Locate the cell with the specified text and output its (X, Y) center coordinate. 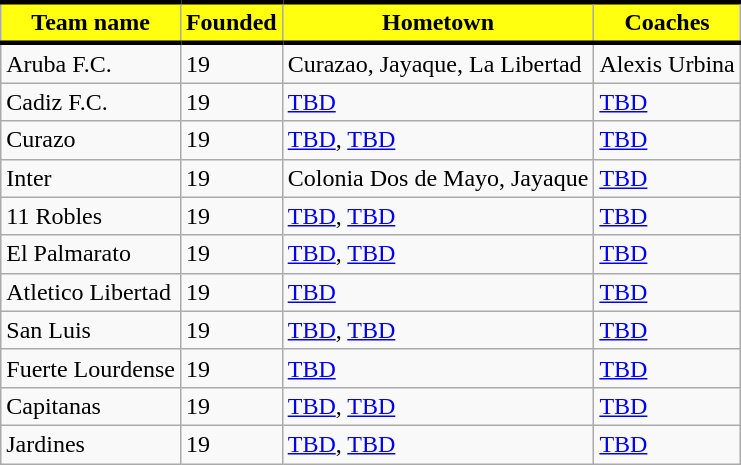
Jardines (91, 444)
Atletico Libertad (91, 292)
Curazao, Jayaque, La Libertad (438, 63)
Founded (231, 22)
Colonia Dos de Mayo, Jayaque (438, 178)
Inter (91, 178)
Alexis Urbina (667, 63)
Coaches (667, 22)
Curazo (91, 140)
Aruba F.C. (91, 63)
El Palmarato (91, 254)
Hometown (438, 22)
Cadiz F.C. (91, 102)
Capitanas (91, 406)
11 Robles (91, 216)
Fuerte Lourdense (91, 368)
San Luis (91, 330)
Team name (91, 22)
